Extract the [x, y] coordinate from the center of the cell holding the provided text.  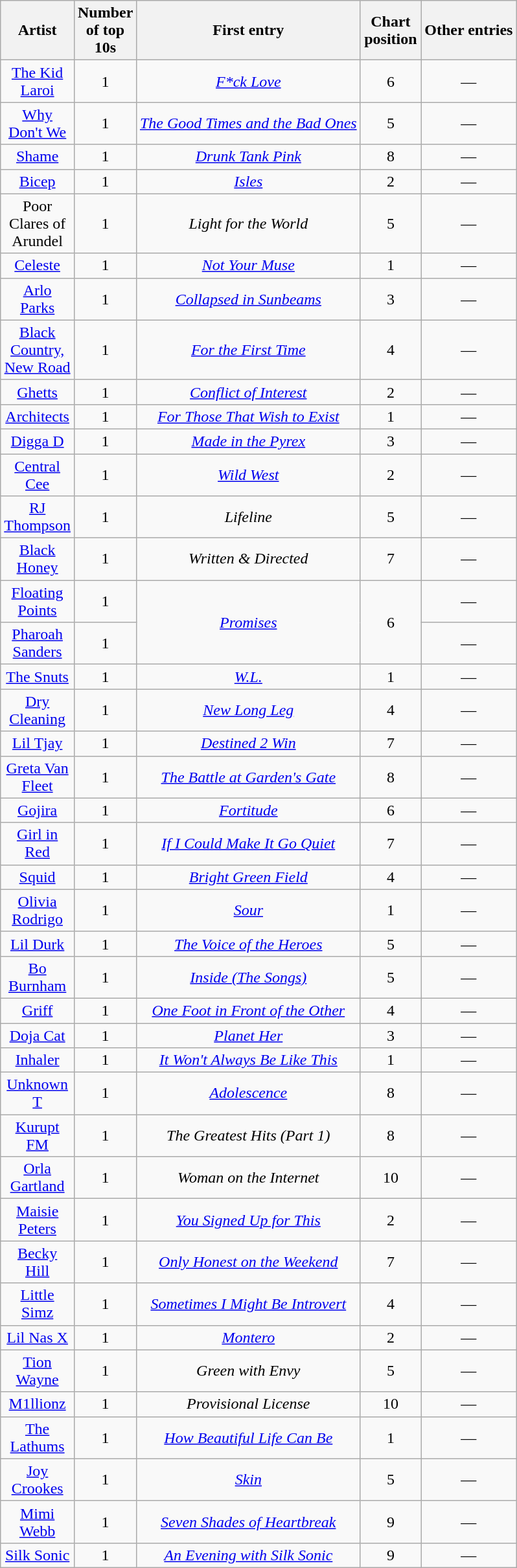
Sometimes I Might Be Introvert [248, 1304]
Pharoah Sanders [38, 644]
Number of top 10s [105, 30]
Destined 2 Win [248, 744]
Celeste [38, 266]
Provisional License [248, 1404]
Ghetts [38, 392]
Orla Gartland [38, 1177]
The Lathums [38, 1438]
Bicep [38, 181]
Drunk Tank Pink [248, 157]
Central Cee [38, 474]
It Won't Always Be Like This [248, 1060]
Digga D [38, 441]
Black Honey [38, 560]
Wild West [248, 474]
Olivia Rodrigo [38, 911]
Written & Directed [248, 560]
Conflict of Interest [248, 392]
For the First Time [248, 350]
Promises [248, 622]
Chart position [391, 30]
The Snuts [38, 677]
Green with Envy [248, 1370]
Only Honest on the Weekend [248, 1262]
Maisie Peters [38, 1220]
The Good Times and the Bad Ones [248, 123]
Lil Tjay [38, 744]
If I Could Make It Go Quiet [248, 843]
Little Simz [38, 1304]
Doja Cat [38, 1036]
W.L. [248, 677]
Lil Nas X [38, 1337]
Poor Clares of Arundel [38, 223]
Gojira [38, 810]
Squid [38, 877]
Greta Van Fleet [38, 777]
Arlo Parks [38, 299]
Joy Crookes [38, 1479]
Floating Points [38, 601]
Why Don't We [38, 123]
Griff [38, 1010]
Not Your Muse [248, 266]
For Those That Wish to Exist [248, 416]
Adolescence [248, 1093]
First entry [248, 30]
Shame [38, 157]
Bright Green Field [248, 877]
Bo Burnham [38, 977]
Becky Hill [38, 1262]
RJ Thompson [38, 517]
You Signed Up for This [248, 1220]
Fortitude [248, 810]
Mimi Webb [38, 1522]
Lil Durk [38, 944]
M1llionz [38, 1404]
Black Country, New Road [38, 350]
Girl in Red [38, 843]
Skin [248, 1479]
One Foot in Front of the Other [248, 1010]
Sour [248, 911]
Seven Shades of Heartbreak [248, 1522]
The Voice of the Heroes [248, 944]
Dry Cleaning [38, 710]
The Battle at Garden's Gate [248, 777]
Architects [38, 416]
Montero [248, 1337]
Isles [248, 181]
Kurupt FM [38, 1136]
The Kid Laroi [38, 82]
Inside (The Songs) [248, 977]
F*ck Love [248, 82]
Made in the Pyrex [248, 441]
Artist [38, 30]
Woman on the Internet [248, 1177]
Inhaler [38, 1060]
Collapsed in Sunbeams [248, 299]
Light for the World [248, 223]
An Evening with Silk Sonic [248, 1555]
How Beautiful Life Can Be [248, 1438]
The Greatest Hits (Part 1) [248, 1136]
Silk Sonic [38, 1555]
Tion Wayne [38, 1370]
Unknown T [38, 1093]
New Long Leg [248, 710]
Lifeline [248, 517]
Other entries [469, 30]
Planet Her [248, 1036]
